Scan for the cell matching the given text and deliver its [x, y] coordinate at center. 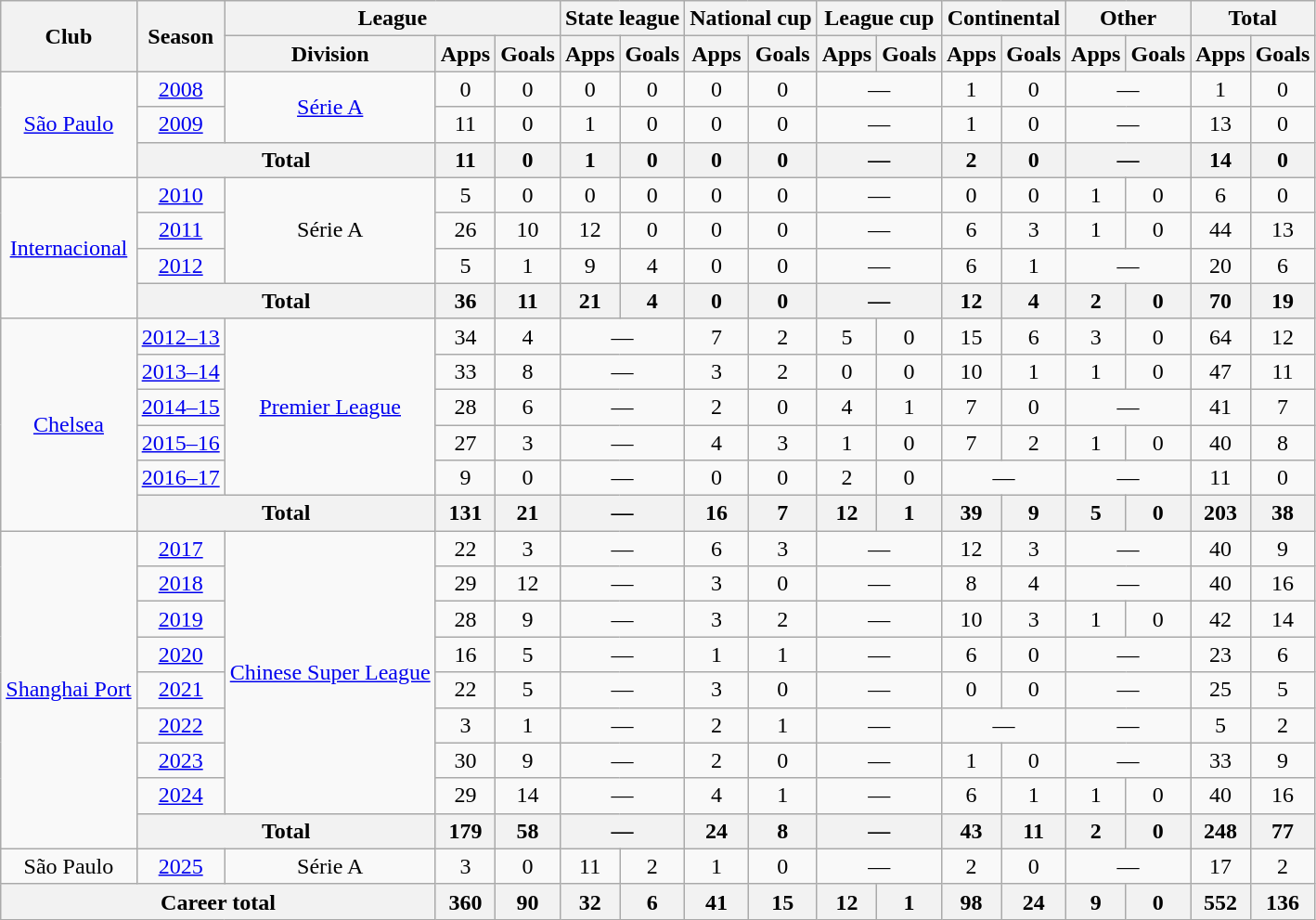
2021 [180, 690]
90 [528, 901]
Chelsea [69, 424]
Other [1129, 19]
19 [1283, 301]
Internacional [69, 248]
17 [1220, 866]
2008 [180, 89]
2017 [180, 549]
2022 [180, 725]
Premier League [330, 407]
39 [971, 513]
32 [589, 901]
43 [971, 831]
131 [465, 513]
179 [465, 831]
70 [1220, 301]
2014–15 [180, 407]
30 [465, 760]
National cup [751, 19]
38 [1283, 513]
2009 [180, 124]
Chinese Super League [330, 672]
2015–16 [180, 443]
2023 [180, 760]
248 [1220, 831]
2019 [180, 619]
552 [1220, 901]
2012–13 [180, 336]
2011 [180, 230]
26 [465, 230]
2010 [180, 195]
Division [330, 54]
Continental [1003, 19]
23 [1220, 654]
League cup [879, 19]
77 [1283, 831]
36 [465, 301]
47 [1220, 371]
2024 [180, 796]
27 [465, 443]
34 [465, 336]
League [392, 19]
64 [1220, 336]
2025 [180, 866]
20 [1220, 266]
98 [971, 901]
2020 [180, 654]
360 [465, 901]
State league [622, 19]
Club [69, 36]
2016–17 [180, 478]
136 [1283, 901]
2013–14 [180, 371]
25 [1220, 690]
44 [1220, 230]
Career total [218, 901]
42 [1220, 619]
Season [180, 36]
58 [528, 831]
2012 [180, 266]
203 [1220, 513]
2018 [180, 584]
Shanghai Port [69, 691]
